Output the (X, Y) coordinate of the center of the cell containing the given text.  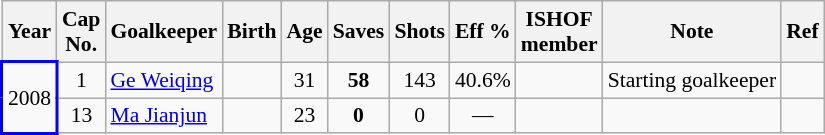
ISHOFmember (560, 32)
Ref (802, 32)
Saves (359, 32)
Goalkeeper (164, 32)
Age (305, 32)
40.6% (483, 80)
1 (82, 80)
31 (305, 80)
Year (30, 32)
CapNo. (82, 32)
143 (420, 80)
2008 (30, 98)
Eff % (483, 32)
Ge Weiqing (164, 80)
— (483, 116)
Shots (420, 32)
Note (692, 32)
13 (82, 116)
Birth (252, 32)
58 (359, 80)
Ma Jianjun (164, 116)
Starting goalkeeper (692, 80)
23 (305, 116)
